Output the (X, Y) coordinate of the center of the cell containing the given text.  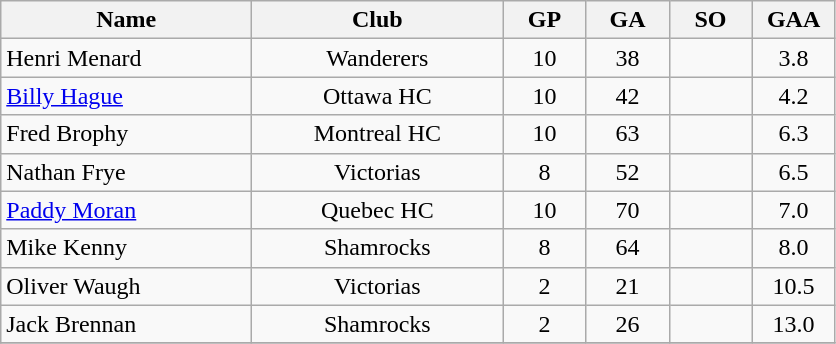
Wanderers (378, 58)
Jack Brennan (126, 324)
70 (628, 210)
Mike Kenny (126, 248)
Montreal HC (378, 134)
63 (628, 134)
42 (628, 96)
GAA (794, 20)
Nathan Frye (126, 172)
Henri Menard (126, 58)
8.0 (794, 248)
6.3 (794, 134)
64 (628, 248)
Quebec HC (378, 210)
Billy Hague (126, 96)
Ottawa HC (378, 96)
13.0 (794, 324)
GA (628, 20)
26 (628, 324)
21 (628, 286)
6.5 (794, 172)
SO (710, 20)
10.5 (794, 286)
4.2 (794, 96)
52 (628, 172)
Fred Brophy (126, 134)
GP (544, 20)
7.0 (794, 210)
38 (628, 58)
Club (378, 20)
Paddy Moran (126, 210)
Name (126, 20)
3.8 (794, 58)
Oliver Waugh (126, 286)
